Locate the cell with the specified text and output its [X, Y] center coordinate. 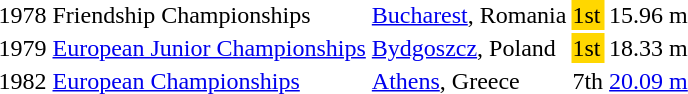
Bydgoszcz, Poland [469, 48]
Friendship Championships [209, 15]
European Junior Championships [209, 48]
Bucharest, Romania [469, 15]
